Output the (X, Y) coordinate of the center of the cell containing the given text.  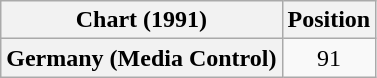
Position (329, 20)
Chart (1991) (142, 20)
Germany (Media Control) (142, 58)
91 (329, 58)
